Pinpoint the cell where the given text exists, returning its [x, y] midpoint coordinate. 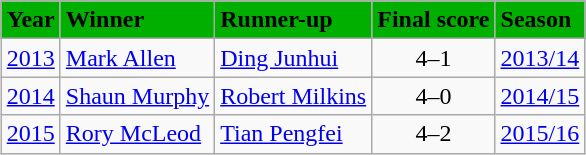
2015/16 [540, 134]
Final score [434, 20]
Shaun Murphy [137, 96]
Rory McLeod [137, 134]
Mark Allen [137, 58]
2014 [30, 96]
4–1 [434, 58]
2015 [30, 134]
Winner [137, 20]
4–0 [434, 96]
2014/15 [540, 96]
Runner-up [294, 20]
Robert Milkins [294, 96]
Tian Pengfei [294, 134]
4–2 [434, 134]
2013/14 [540, 58]
Season [540, 20]
Year [30, 20]
Ding Junhui [294, 58]
2013 [30, 58]
